Search for the cell housing the specified text and yield its (x, y) center coordinate. 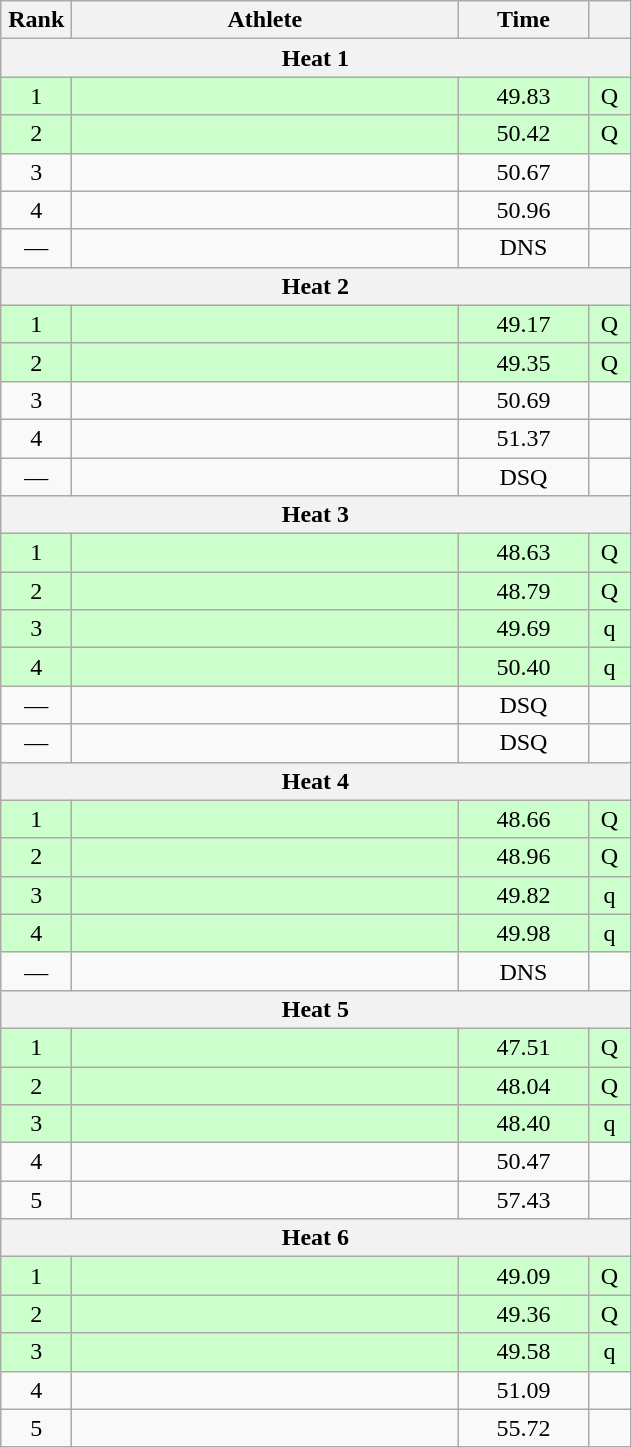
Heat 6 (316, 1238)
Heat 5 (316, 1009)
55.72 (524, 1428)
Rank (36, 20)
50.96 (524, 210)
48.40 (524, 1124)
49.58 (524, 1352)
Heat 1 (316, 58)
47.51 (524, 1047)
51.37 (524, 438)
49.82 (524, 895)
50.47 (524, 1162)
50.42 (524, 134)
Heat 4 (316, 781)
49.17 (524, 324)
49.35 (524, 362)
48.96 (524, 857)
48.79 (524, 591)
48.63 (524, 553)
Time (524, 20)
49.83 (524, 96)
49.36 (524, 1314)
Heat 3 (316, 515)
48.66 (524, 819)
49.69 (524, 629)
48.04 (524, 1085)
50.67 (524, 172)
49.98 (524, 933)
50.40 (524, 667)
49.09 (524, 1276)
Athlete (265, 20)
51.09 (524, 1390)
Heat 2 (316, 286)
50.69 (524, 400)
57.43 (524, 1200)
